Find where the given text appears and provide that cell's center as [x, y] coordinate. 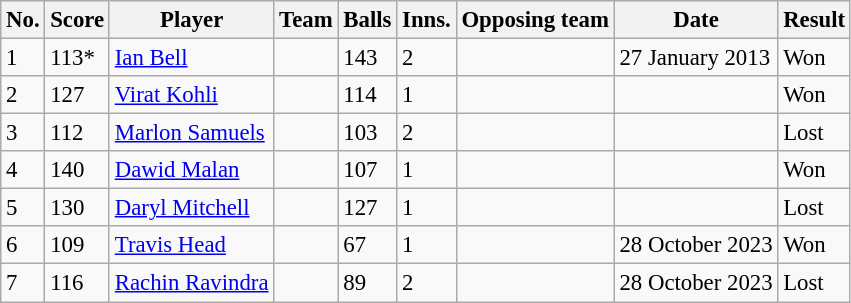
107 [368, 170]
112 [78, 133]
89 [368, 283]
130 [78, 208]
113* [78, 58]
5 [23, 208]
Player [191, 20]
Opposing team [535, 20]
3 [23, 133]
Daryl Mitchell [191, 208]
Ian Bell [191, 58]
Date [696, 20]
4 [23, 170]
Marlon Samuels [191, 133]
67 [368, 245]
116 [78, 283]
Travis Head [191, 245]
27 January 2013 [696, 58]
Result [814, 20]
103 [368, 133]
Team [306, 20]
Balls [368, 20]
Score [78, 20]
109 [78, 245]
No. [23, 20]
Dawid Malan [191, 170]
Virat Kohli [191, 95]
Rachin Ravindra [191, 283]
140 [78, 170]
114 [368, 95]
143 [368, 58]
Inns. [426, 20]
7 [23, 283]
6 [23, 245]
